Find where the given text appears and provide that cell's center as [x, y] coordinate. 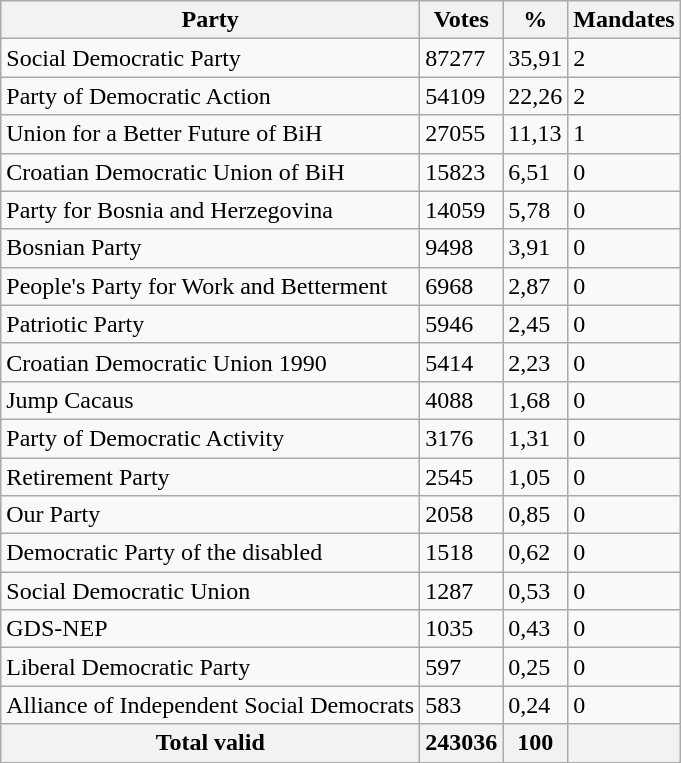
100 [536, 743]
1287 [462, 591]
Total valid [210, 743]
People's Party for Work and Betterment [210, 286]
Mandates [624, 20]
1,05 [536, 477]
Liberal Democratic Party [210, 667]
0,62 [536, 553]
15823 [462, 172]
Social Democratic Party [210, 58]
Croatian Democratic Union of BiH [210, 172]
Bosnian Party [210, 248]
35,91 [536, 58]
14059 [462, 210]
11,13 [536, 134]
Votes [462, 20]
2545 [462, 477]
22,26 [536, 96]
Social Democratic Union [210, 591]
54109 [462, 96]
Our Party [210, 515]
Patriotic Party [210, 324]
1035 [462, 629]
Union for a Better Future of BiH [210, 134]
87277 [462, 58]
0,25 [536, 667]
3,91 [536, 248]
1518 [462, 553]
GDS-NEP [210, 629]
1,68 [536, 400]
27055 [462, 134]
5414 [462, 362]
6968 [462, 286]
0,53 [536, 591]
243036 [462, 743]
Party of Democratic Activity [210, 438]
Alliance of Independent Social Democrats [210, 705]
% [536, 20]
Party for Bosnia and Herzegovina [210, 210]
5,78 [536, 210]
5946 [462, 324]
6,51 [536, 172]
2058 [462, 515]
0,24 [536, 705]
Party [210, 20]
Retirement Party [210, 477]
1 [624, 134]
Jump Cacaus [210, 400]
9498 [462, 248]
2,45 [536, 324]
583 [462, 705]
0,85 [536, 515]
2,87 [536, 286]
2,23 [536, 362]
Party of Democratic Action [210, 96]
3176 [462, 438]
597 [462, 667]
1,31 [536, 438]
Democratic Party of the disabled [210, 553]
Croatian Democratic Union 1990 [210, 362]
0,43 [536, 629]
4088 [462, 400]
